Provide the [x, y] coordinate of the cell's center where the given text is located.  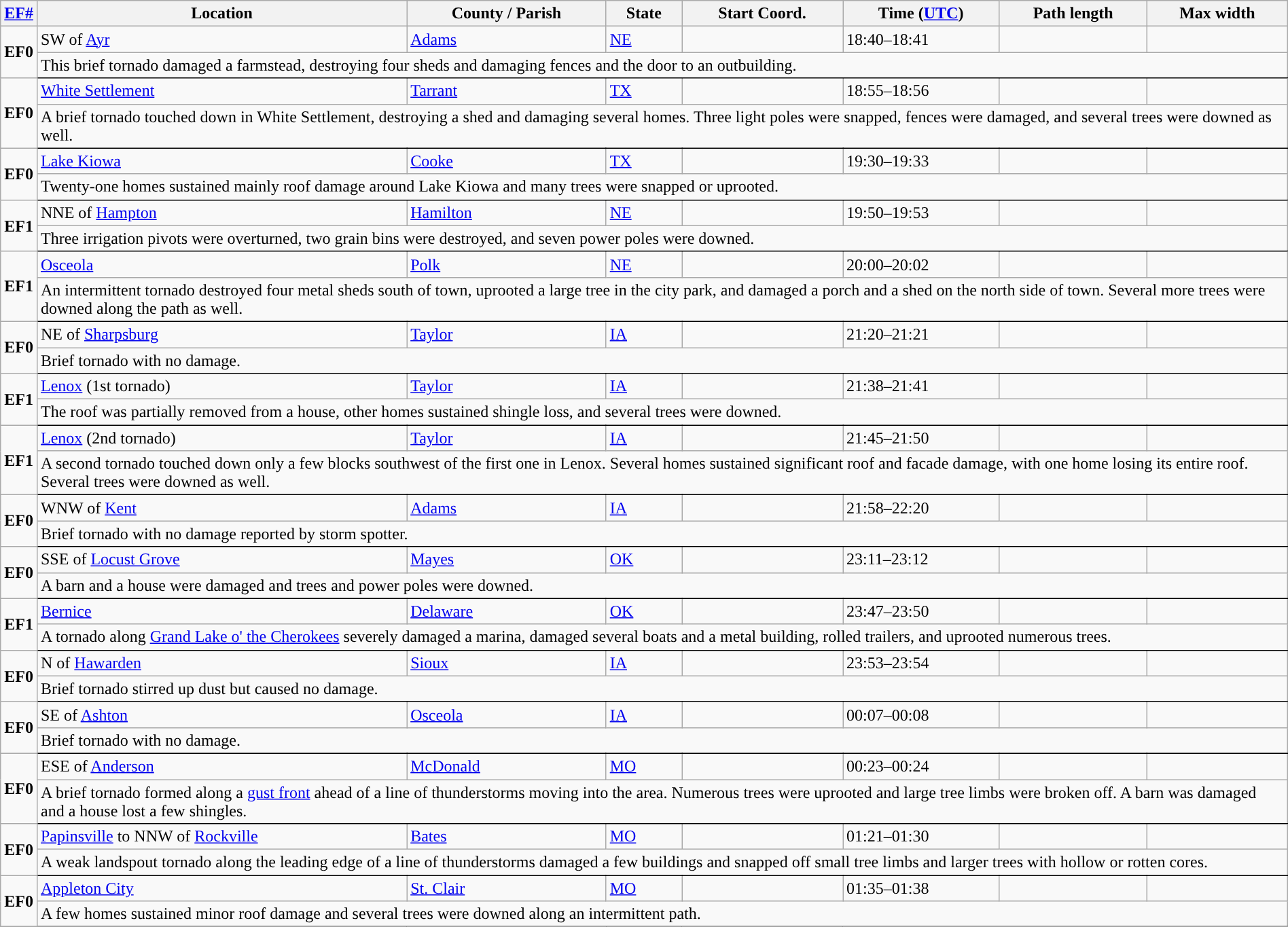
SE of Ashton [221, 714]
00:23–00:24 [921, 766]
Lenox (1st tornado) [221, 386]
21:58–22:20 [921, 508]
00:07–00:08 [921, 714]
18:40–18:41 [921, 39]
19:30–19:33 [921, 161]
23:11–23:12 [921, 560]
This brief tornado damaged a farmstead, destroying four sheds and damaging fences and the door to an outbuilding. [662, 65]
Mayes [507, 560]
ESE of Anderson [221, 766]
EF# [19, 14]
Brief tornado with no damage reported by storm spotter. [662, 534]
Location [221, 14]
Brief tornado stirred up dust but caused no damage. [662, 689]
N of Hawarden [221, 663]
State [644, 14]
Twenty-one homes sustained mainly roof damage around Lake Kiowa and many trees were snapped or uprooted. [662, 187]
Bernice [221, 611]
Delaware [507, 611]
A barn and a house were damaged and trees and power poles were downed. [662, 585]
WNW of Kent [221, 508]
SSE of Locust Grove [221, 560]
White Settlement [221, 91]
Tarrant [507, 91]
Lake Kiowa [221, 161]
18:55–18:56 [921, 91]
21:20–21:21 [921, 334]
21:45–21:50 [921, 438]
The roof was partially removed from a house, other homes sustained shingle loss, and several trees were downed. [662, 412]
County / Parish [507, 14]
Time (UTC) [921, 14]
Sioux [507, 663]
Lenox (2nd tornado) [221, 438]
Hamilton [507, 213]
A few homes sustained minor roof damage and several trees were downed along an intermittent path. [662, 914]
01:21–01:30 [921, 837]
Cooke [507, 161]
Bates [507, 837]
Path length [1073, 14]
Appleton City [221, 888]
20:00–20:02 [921, 264]
01:35–01:38 [921, 888]
NE of Sharpsburg [221, 334]
Max width [1217, 14]
23:47–23:50 [921, 611]
Three irrigation pivots were overturned, two grain bins were destroyed, and seven power poles were downed. [662, 238]
NNE of Hampton [221, 213]
Start Coord. [762, 14]
Papinsville to NNW of Rockville [221, 837]
23:53–23:54 [921, 663]
St. Clair [507, 888]
McDonald [507, 766]
Polk [507, 264]
21:38–21:41 [921, 386]
19:50–19:53 [921, 213]
SW of Ayr [221, 39]
